Locate the cell with the specified text and output its [X, Y] center coordinate. 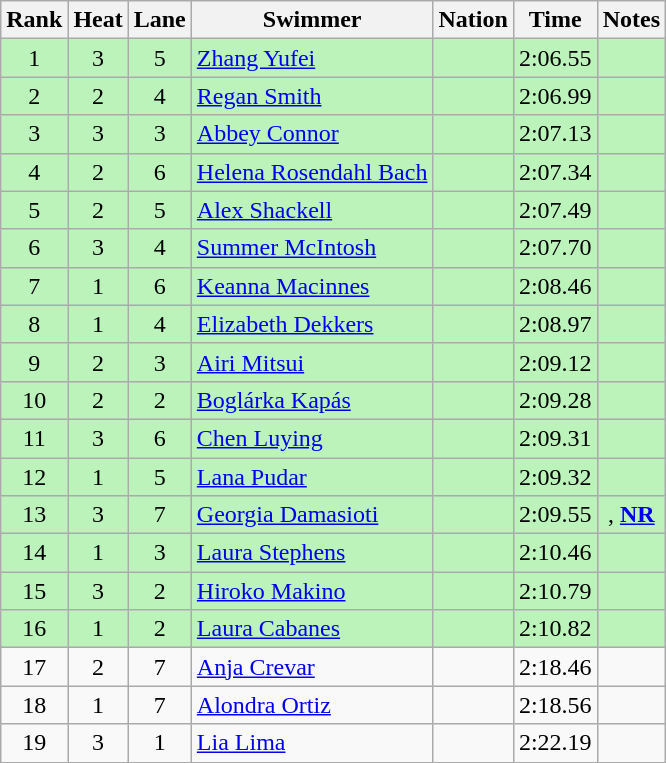
2:06.99 [555, 96]
2:08.97 [555, 324]
2:09.28 [555, 400]
2:09.32 [555, 477]
Notes [631, 20]
2:09.55 [555, 515]
Laura Cabanes [312, 629]
2:10.46 [555, 553]
2:07.13 [555, 134]
8 [34, 324]
Zhang Yufei [312, 58]
2:18.56 [555, 705]
Regan Smith [312, 96]
2:06.55 [555, 58]
19 [34, 743]
Lana Pudar [312, 477]
16 [34, 629]
, NR [631, 515]
Rank [34, 20]
2:10.79 [555, 591]
14 [34, 553]
Lia Lima [312, 743]
Elizabeth Dekkers [312, 324]
Time [555, 20]
Georgia Damasioti [312, 515]
Airi Mitsui [312, 362]
Laura Stephens [312, 553]
2:22.19 [555, 743]
2:10.82 [555, 629]
Summer McIntosh [312, 248]
Heat [98, 20]
Lane [160, 20]
Abbey Connor [312, 134]
Anja Crevar [312, 667]
10 [34, 400]
17 [34, 667]
2:08.46 [555, 286]
Helena Rosendahl Bach [312, 172]
Swimmer [312, 20]
2:07.70 [555, 248]
2:07.34 [555, 172]
2:09.31 [555, 438]
2:07.49 [555, 210]
2:09.12 [555, 362]
Boglárka Kapás [312, 400]
Keanna Macinnes [312, 286]
18 [34, 705]
Hiroko Makino [312, 591]
9 [34, 362]
Nation [473, 20]
2:18.46 [555, 667]
Chen Luying [312, 438]
12 [34, 477]
Alex Shackell [312, 210]
15 [34, 591]
Alondra Ortiz [312, 705]
13 [34, 515]
11 [34, 438]
